Capture the cell that displays the provided text and extract its (X, Y) central coordinate. 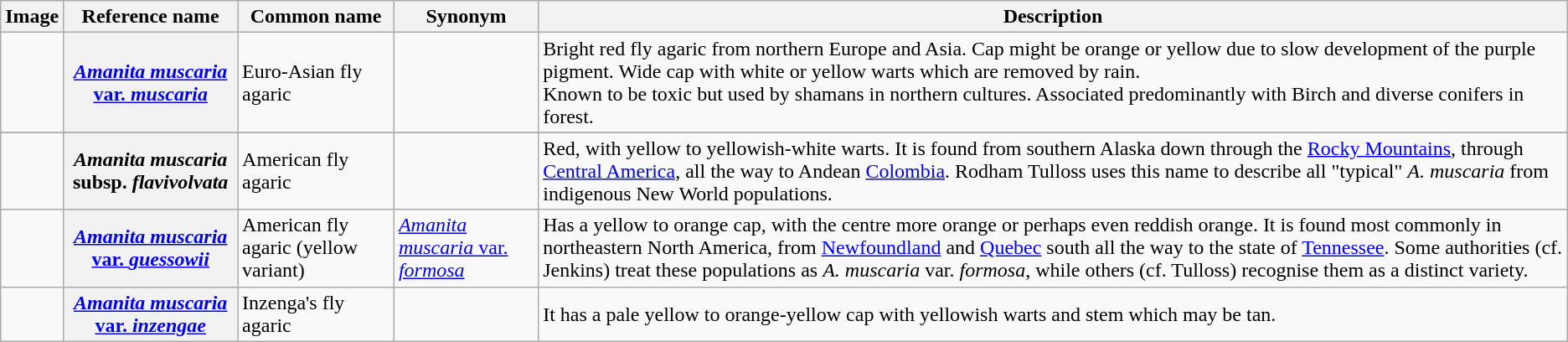
American fly agaric (yellow variant) (317, 248)
Amanita muscaria var. formosa (466, 248)
Amanita muscaria subsp. flavivolvata (151, 171)
It has a pale yellow to orange-yellow cap with yellowish warts and stem which may be tan. (1054, 313)
Amanita muscaria var. inzengae (151, 313)
American fly agaric (317, 171)
Amanita muscaria var. muscaria (151, 82)
Synonym (466, 17)
Common name (317, 17)
Euro-Asian fly agaric (317, 82)
Reference name (151, 17)
Image (32, 17)
Description (1054, 17)
Amanita muscaria var. guessowii (151, 248)
Inzenga's fly agaric (317, 313)
